Identify which cell holds the provided text, then report its [X, Y] central coordinate. 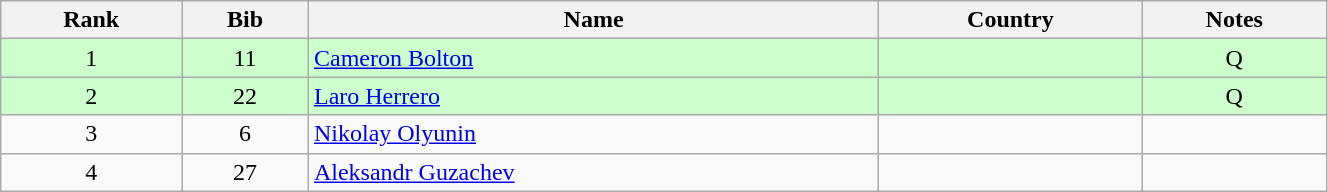
27 [246, 172]
Country [1010, 20]
2 [92, 96]
Aleksandr Guzachev [593, 172]
11 [246, 58]
1 [92, 58]
Nikolay Olyunin [593, 134]
6 [246, 134]
Bib [246, 20]
Laro Herrero [593, 96]
3 [92, 134]
Name [593, 20]
Rank [92, 20]
4 [92, 172]
Cameron Bolton [593, 58]
22 [246, 96]
Notes [1234, 20]
